Detect which cell encompasses the target text, then output its [x, y] center coordinate. 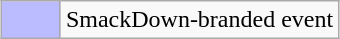
SmackDown-branded event [199, 20]
